Return [x, y] of the center of cell containing provided text 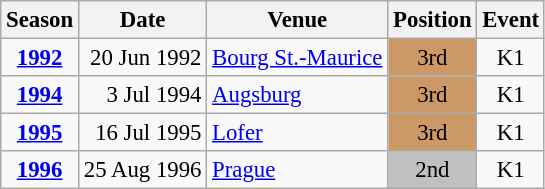
3 Jul 1994 [142, 95]
Lofer [298, 133]
2nd [432, 170]
1994 [40, 95]
1992 [40, 58]
1995 [40, 133]
Venue [298, 20]
Date [142, 20]
16 Jul 1995 [142, 133]
Event [511, 20]
Augsburg [298, 95]
Prague [298, 170]
1996 [40, 170]
20 Jun 1992 [142, 58]
Position [432, 20]
Bourg St.-Maurice [298, 58]
Season [40, 20]
25 Aug 1996 [142, 170]
